Provide the [x, y] coordinate of the cell's center where the given text is located.  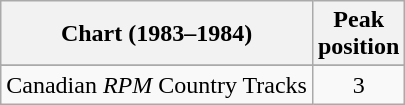
Chart (1983–1984) [157, 34]
Canadian RPM Country Tracks [157, 85]
3 [358, 85]
Peakposition [358, 34]
